For the text-containing cell, return its midpoint in (X, Y) coordinate format. 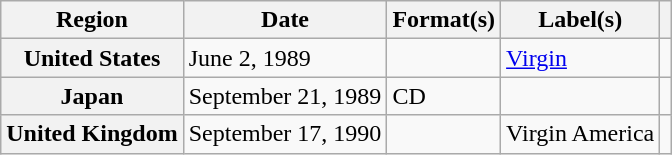
United States (92, 58)
Region (92, 20)
United Kingdom (92, 134)
Virgin (580, 58)
Label(s) (580, 20)
Japan (92, 96)
June 2, 1989 (285, 58)
Date (285, 20)
Format(s) (444, 20)
CD (444, 96)
Virgin America (580, 134)
September 17, 1990 (285, 134)
September 21, 1989 (285, 96)
